Provide the [X, Y] coordinate of the cell's center where the given text is located.  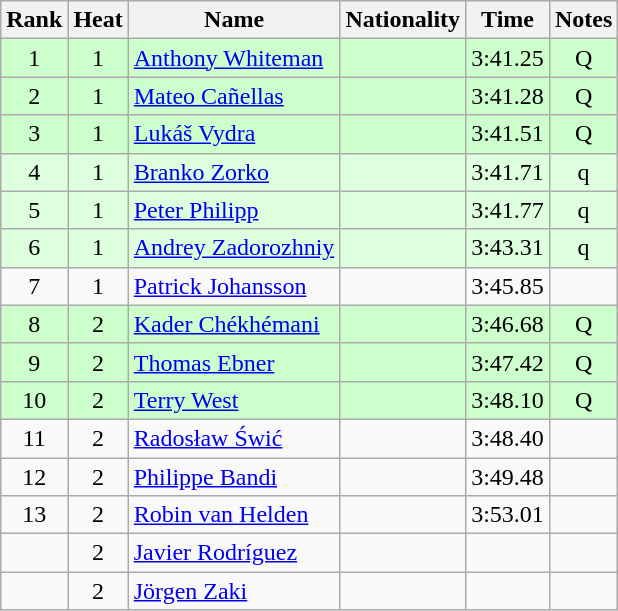
3:47.42 [508, 362]
3:41.28 [508, 96]
Thomas Ebner [234, 362]
5 [34, 210]
Branko Zorko [234, 172]
Peter Philipp [234, 210]
Jörgen Zaki [234, 591]
Robin van Helden [234, 515]
11 [34, 438]
Radosław Świć [234, 438]
Anthony Whiteman [234, 58]
3:53.01 [508, 515]
12 [34, 477]
7 [34, 286]
Javier Rodríguez [234, 553]
6 [34, 248]
Lukáš Vydra [234, 134]
Rank [34, 20]
3:48.10 [508, 400]
3:45.85 [508, 286]
3:46.68 [508, 324]
3:49.48 [508, 477]
3:41.77 [508, 210]
4 [34, 172]
Philippe Bandi [234, 477]
Mateo Cañellas [234, 96]
3:41.71 [508, 172]
13 [34, 515]
Terry West [234, 400]
Notes [583, 20]
3:43.31 [508, 248]
Heat [98, 20]
3:48.40 [508, 438]
3:41.25 [508, 58]
10 [34, 400]
3 [34, 134]
3:41.51 [508, 134]
Name [234, 20]
Andrey Zadorozhniy [234, 248]
Nationality [403, 20]
8 [34, 324]
Kader Chékhémani [234, 324]
9 [34, 362]
Patrick Johansson [234, 286]
Time [508, 20]
